Search for the cell housing the specified text and yield its (x, y) center coordinate. 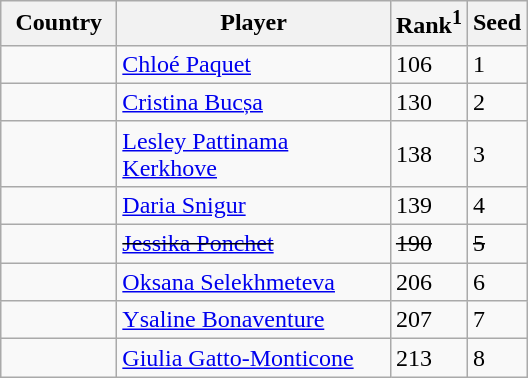
Ysaline Bonaventure (254, 320)
3 (496, 154)
Oksana Selekhmeteva (254, 282)
Cristina Bucșa (254, 102)
213 (428, 358)
1 (496, 64)
190 (428, 244)
Player (254, 24)
6 (496, 282)
7 (496, 320)
206 (428, 282)
8 (496, 358)
130 (428, 102)
5 (496, 244)
Chloé Paquet (254, 64)
207 (428, 320)
2 (496, 102)
139 (428, 205)
Jessika Ponchet (254, 244)
Seed (496, 24)
138 (428, 154)
Country (59, 24)
106 (428, 64)
Giulia Gatto-Monticone (254, 358)
Lesley Pattinama Kerkhove (254, 154)
Rank1 (428, 24)
4 (496, 205)
Daria Snigur (254, 205)
